Scan for the cell matching the given text and deliver its [x, y] coordinate at center. 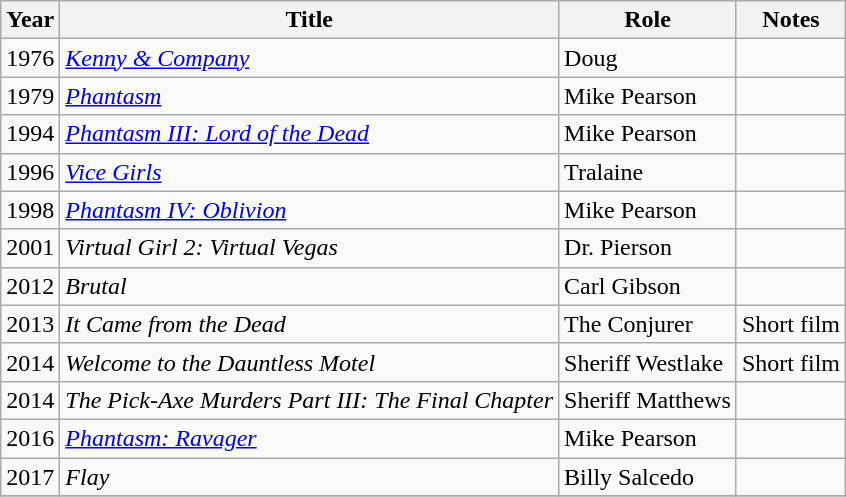
Flay [310, 477]
Dr. Pierson [648, 248]
Notes [790, 20]
2017 [30, 477]
The Pick-Axe Murders Part III: The Final Chapter [310, 400]
2013 [30, 324]
Tralaine [648, 172]
Carl Gibson [648, 286]
The Conjurer [648, 324]
Sheriff Matthews [648, 400]
Phantasm III: Lord of the Dead [310, 134]
1976 [30, 58]
Role [648, 20]
Phantasm IV: Oblivion [310, 210]
Year [30, 20]
Kenny & Company [310, 58]
Sheriff Westlake [648, 362]
2016 [30, 438]
Phantasm: Ravager [310, 438]
1996 [30, 172]
Brutal [310, 286]
1979 [30, 96]
Doug [648, 58]
Vice Girls [310, 172]
1998 [30, 210]
It Came from the Dead [310, 324]
Phantasm [310, 96]
1994 [30, 134]
2012 [30, 286]
Welcome to the Dauntless Motel [310, 362]
Billy Salcedo [648, 477]
Title [310, 20]
2001 [30, 248]
Virtual Girl 2: Virtual Vegas [310, 248]
